Detect which cell encompasses the target text, then output its [x, y] center coordinate. 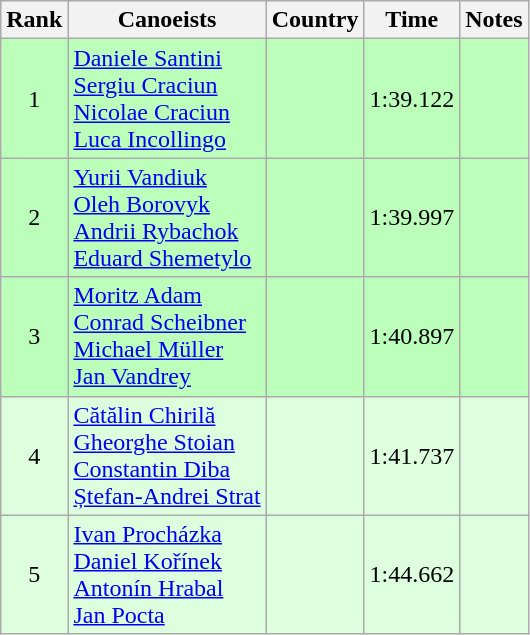
1 [34, 98]
Time [412, 20]
1:41.737 [412, 456]
2 [34, 218]
1:40.897 [412, 336]
1:44.662 [412, 574]
Moritz AdamConrad ScheibnerMichael MüllerJan Vandrey [167, 336]
Cătălin ChirilăGheorghe StoianConstantin DibaȘtefan-Andrei Strat [167, 456]
5 [34, 574]
Canoeists [167, 20]
Notes [494, 20]
1:39.122 [412, 98]
3 [34, 336]
Rank [34, 20]
1:39.997 [412, 218]
4 [34, 456]
Ivan ProcházkaDaniel KořínekAntonín HrabalJan Pocta [167, 574]
Daniele SantiniSergiu CraciunNicolae CraciunLuca Incollingo [167, 98]
Country [315, 20]
Yurii VandiukOleh BorovykAndrii RybachokEduard Shemetylo [167, 218]
